Locate the cell with the specified text and output its [X, Y] center coordinate. 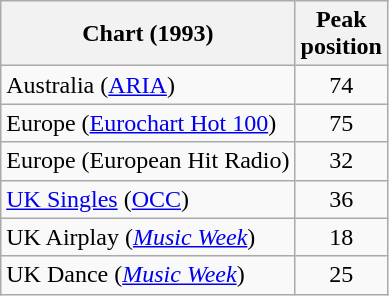
Peakposition [341, 34]
Australia (ARIA) [148, 85]
75 [341, 123]
18 [341, 237]
UK Airplay (Music Week) [148, 237]
Chart (1993) [148, 34]
UK Singles (OCC) [148, 199]
25 [341, 275]
32 [341, 161]
36 [341, 199]
Europe (European Hit Radio) [148, 161]
74 [341, 85]
Europe (Eurochart Hot 100) [148, 123]
UK Dance (Music Week) [148, 275]
